For the text-containing cell, return its midpoint in (x, y) coordinate format. 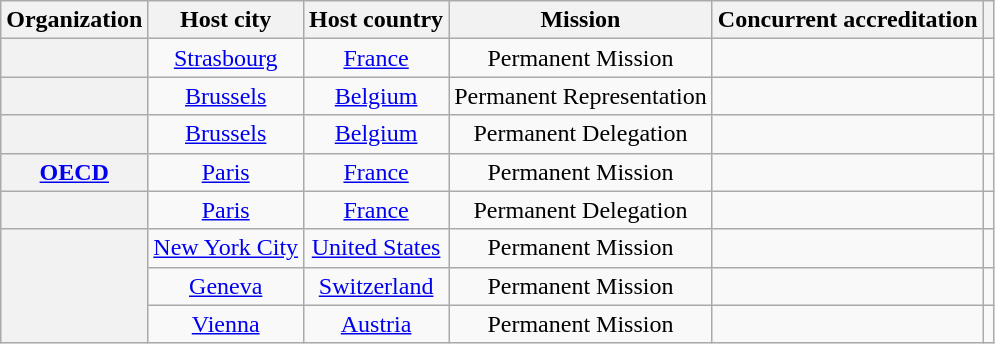
Switzerland (376, 286)
Geneva (226, 286)
Strasbourg (226, 58)
Organization (74, 20)
Austria (376, 324)
Permanent Representation (581, 96)
Host city (226, 20)
Host country (376, 20)
United States (376, 248)
Vienna (226, 324)
Concurrent accreditation (848, 20)
OECD (74, 172)
Mission (581, 20)
New York City (226, 248)
